For the text-containing cell, return its midpoint in (x, y) coordinate format. 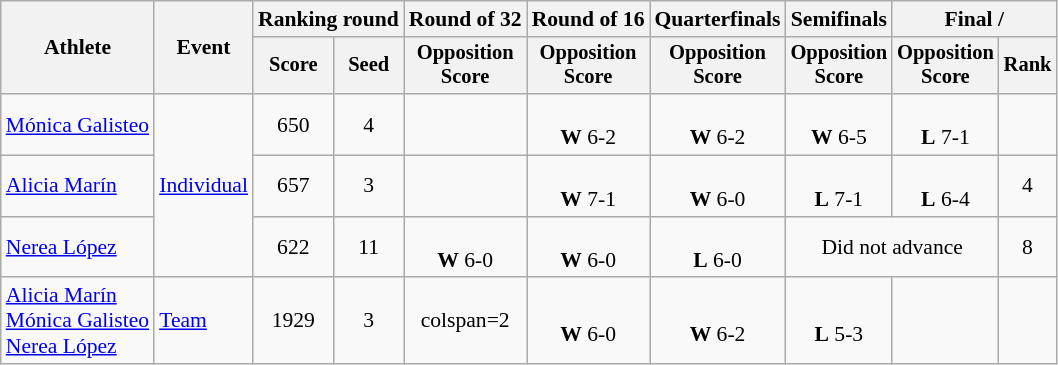
Score (294, 66)
Athlete (78, 48)
Final / (974, 19)
Event (204, 48)
8 (1028, 248)
L 6-4 (946, 186)
657 (294, 186)
Alicia MarínMónica GalisteoNerea López (78, 322)
Quarterfinals (718, 19)
Nerea López (78, 248)
Ranking round (328, 19)
Team (204, 322)
Individual (204, 186)
Alicia Marín (78, 186)
Round of 16 (588, 19)
Mónica Galisteo (78, 124)
L 5-3 (840, 322)
650 (294, 124)
Round of 32 (466, 19)
11 (369, 248)
Did not advance (892, 248)
Seed (369, 66)
W 7-1 (588, 186)
622 (294, 248)
Semifinals (840, 19)
1929 (294, 322)
colspan=2 (466, 322)
W 6-5 (840, 124)
Rank (1028, 66)
L 6-0 (718, 248)
